Identify which cell holds the provided text, then report its [x, y] central coordinate. 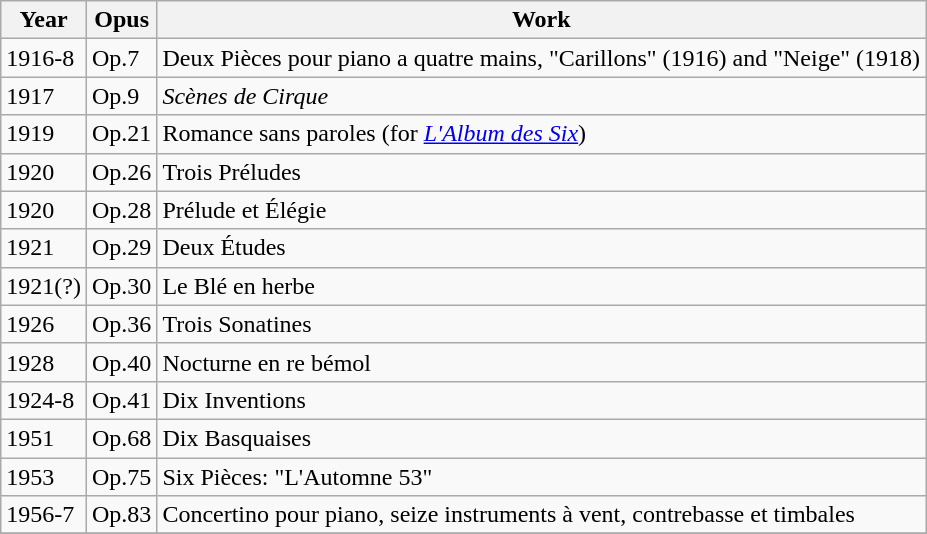
Opus [121, 20]
1921(?) [44, 286]
Dix Inventions [542, 400]
Op.36 [121, 324]
Op.26 [121, 172]
Op.41 [121, 400]
1917 [44, 96]
Op.7 [121, 58]
1951 [44, 438]
1928 [44, 362]
Op.68 [121, 438]
Op.75 [121, 477]
Work [542, 20]
Le Blé en herbe [542, 286]
Dix Basquaises [542, 438]
Year [44, 20]
Concertino pour piano, seize instruments à vent, contrebasse et timbales [542, 515]
1921 [44, 248]
Deux Études [542, 248]
1956-7 [44, 515]
Op.28 [121, 210]
1919 [44, 134]
Six Pièces: "L'Automne 53" [542, 477]
1916-8 [44, 58]
1924-8 [44, 400]
Trois Sonatines [542, 324]
Romance sans paroles (for L'Album des Six) [542, 134]
Op.9 [121, 96]
Op.29 [121, 248]
Trois Préludes [542, 172]
1926 [44, 324]
Deux Pièces pour piano a quatre mains, "Carillons" (1916) and "Neige" (1918) [542, 58]
Prélude et Élégie [542, 210]
1953 [44, 477]
Op.21 [121, 134]
Op.40 [121, 362]
Nocturne en re bémol [542, 362]
Op.30 [121, 286]
Op.83 [121, 515]
Scènes de Cirque [542, 96]
